Detect which cell encompasses the target text, then output its [x, y] center coordinate. 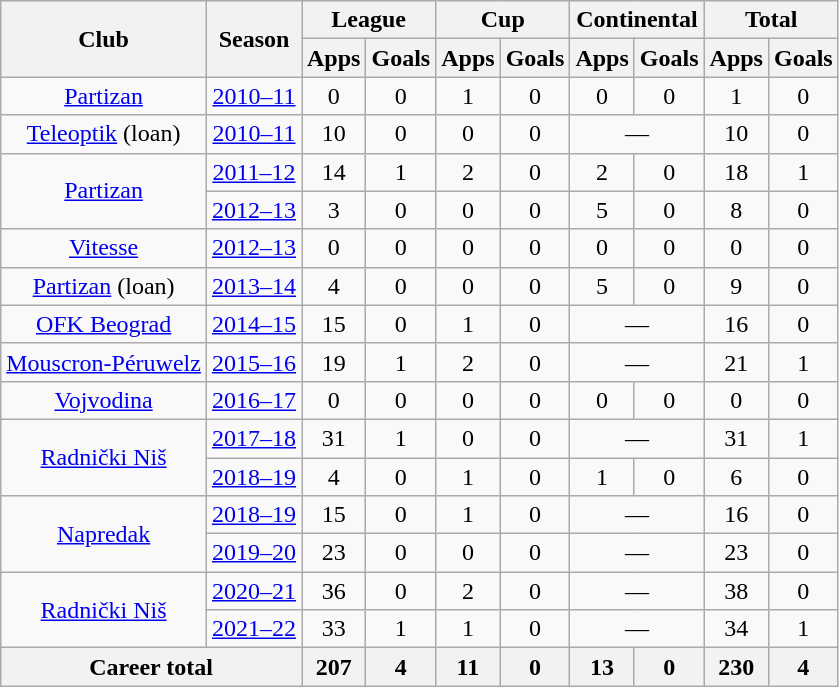
Season [254, 39]
Vitesse [104, 248]
2021–22 [254, 629]
207 [334, 667]
Continental [637, 20]
Total [771, 20]
8 [736, 210]
Partizan (loan) [104, 286]
3 [334, 210]
Mouscron-Péruwelz [104, 362]
OFK Beograd [104, 324]
Vojvodina [104, 400]
14 [334, 172]
11 [468, 667]
2015–16 [254, 362]
34 [736, 629]
Club [104, 39]
Teleoptik (loan) [104, 134]
2020–21 [254, 591]
33 [334, 629]
2017–18 [254, 438]
9 [736, 286]
19 [334, 362]
2019–20 [254, 553]
38 [736, 591]
2016–17 [254, 400]
2011–12 [254, 172]
League [369, 20]
18 [736, 172]
13 [602, 667]
Cup [503, 20]
Career total [152, 667]
36 [334, 591]
2014–15 [254, 324]
6 [736, 477]
21 [736, 362]
Napredak [104, 534]
2013–14 [254, 286]
230 [736, 667]
